Pinpoint the cell where the given text exists, returning its [X, Y] midpoint coordinate. 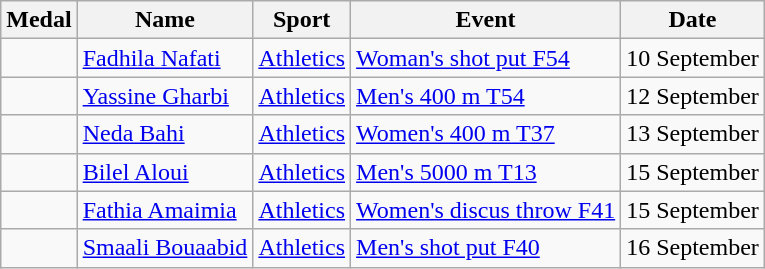
16 September [693, 248]
10 September [693, 58]
Men's 5000 m T13 [486, 172]
Women's 400 m T37 [486, 134]
Woman's shot put F54 [486, 58]
Event [486, 20]
Fathia Amaimia [165, 210]
Smaali Bouaabid [165, 248]
Fadhila Nafati [165, 58]
Medal [39, 20]
Yassine Gharbi [165, 96]
Sport [302, 20]
Date [693, 20]
Men's shot put F40 [486, 248]
Name [165, 20]
12 September [693, 96]
Bilel Aloui [165, 172]
13 September [693, 134]
Neda Bahi [165, 134]
Men's 400 m T54 [486, 96]
Women's discus throw F41 [486, 210]
